Scan for the cell matching the given text and deliver its [X, Y] coordinate at center. 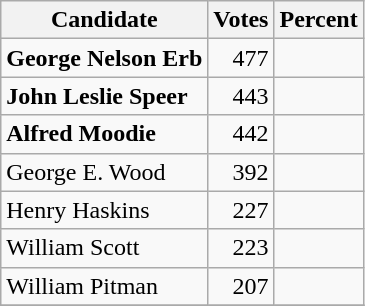
442 [241, 134]
William Scott [104, 248]
John Leslie Speer [104, 96]
Henry Haskins [104, 210]
Percent [318, 20]
George E. Wood [104, 172]
George Nelson Erb [104, 58]
Votes [241, 20]
Alfred Moodie [104, 134]
William Pitman [104, 286]
Candidate [104, 20]
207 [241, 286]
227 [241, 210]
223 [241, 248]
477 [241, 58]
392 [241, 172]
443 [241, 96]
